Pinpoint the cell where the given text exists, returning its (x, y) midpoint coordinate. 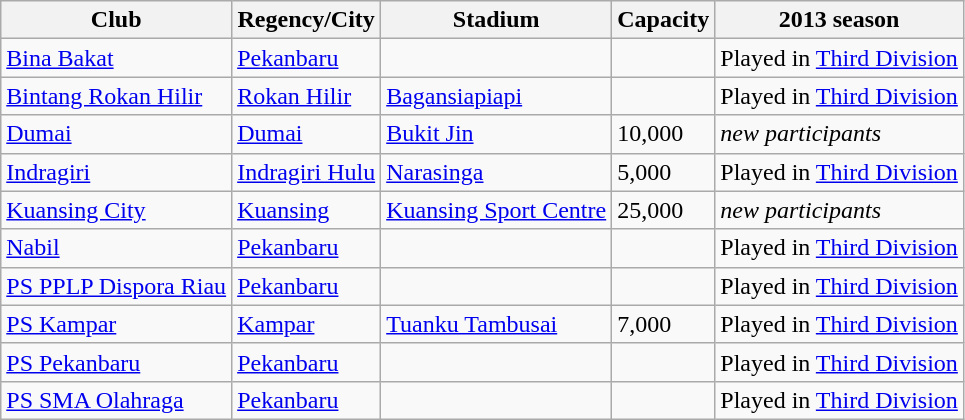
Kuansing (306, 210)
7,000 (664, 324)
Bagansiapiapi (496, 96)
2013 season (840, 20)
10,000 (664, 134)
PS Kampar (116, 324)
PS PPLP Dispora Riau (116, 286)
Rokan Hilir (306, 96)
Indragiri (116, 172)
Bukit Jin (496, 134)
Kuansing Sport Centre (496, 210)
Kampar (306, 324)
Indragiri Hulu (306, 172)
25,000 (664, 210)
Nabil (116, 248)
Stadium (496, 20)
PS Pekanbaru (116, 362)
Club (116, 20)
Kuansing City (116, 210)
Bina Bakat (116, 58)
Regency/City (306, 20)
Narasinga (496, 172)
PS SMA Olahraga (116, 400)
Tuanku Tambusai (496, 324)
Capacity (664, 20)
Bintang Rokan Hilir (116, 96)
5,000 (664, 172)
